Detect which cell encompasses the target text, then output its (x, y) center coordinate. 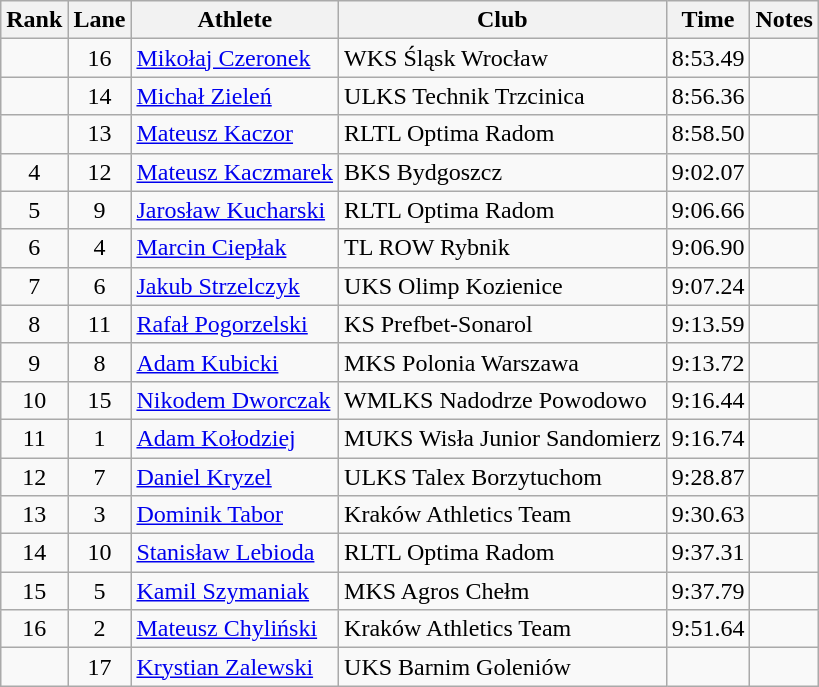
Mateusz Kaczor (235, 134)
MKS Agros Chełm (503, 591)
9:02.07 (708, 172)
Rafał Pogorzelski (235, 324)
Club (503, 20)
9:13.72 (708, 362)
9:16.44 (708, 400)
Adam Kubicki (235, 362)
9:13.59 (708, 324)
TL ROW Rybnik (503, 248)
Athlete (235, 20)
BKS Bydgoszcz (503, 172)
9:28.87 (708, 477)
Rank (34, 20)
Jakub Strzelczyk (235, 286)
8:56.36 (708, 96)
Dominik Tabor (235, 515)
Mateusz Chyliński (235, 629)
Lane (100, 20)
Nikodem Dworczak (235, 400)
Notes (784, 20)
9:51.64 (708, 629)
Krystian Zalewski (235, 667)
Daniel Kryzel (235, 477)
9:37.79 (708, 591)
8:53.49 (708, 58)
UKS Olimp Kozienice (503, 286)
Michał Zieleń (235, 96)
Adam Kołodziej (235, 438)
WMLKS Nadodrze Powodowo (503, 400)
Kamil Szymaniak (235, 591)
Mateusz Kaczmarek (235, 172)
17 (100, 667)
9:16.74 (708, 438)
Mikołaj Czeronek (235, 58)
1 (100, 438)
9:37.31 (708, 553)
9:30.63 (708, 515)
MKS Polonia Warszawa (503, 362)
9:07.24 (708, 286)
Marcin Ciepłak (235, 248)
WKS Śląsk Wrocław (503, 58)
3 (100, 515)
ULKS Technik Trzcinica (503, 96)
9:06.66 (708, 210)
MUKS Wisła Junior Sandomierz (503, 438)
Time (708, 20)
KS Prefbet-Sonarol (503, 324)
ULKS Talex Borzytuchom (503, 477)
Stanisław Lebioda (235, 553)
9:06.90 (708, 248)
Jarosław Kucharski (235, 210)
2 (100, 629)
8:58.50 (708, 134)
UKS Barnim Goleniów (503, 667)
